Scan for the cell matching the given text and deliver its [X, Y] coordinate at center. 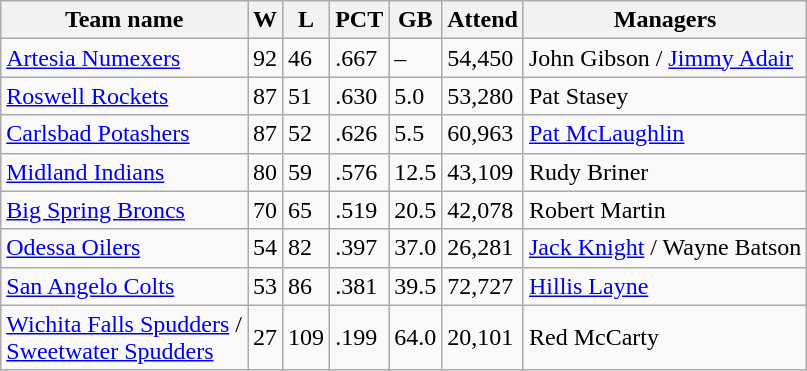
20,101 [483, 338]
L [306, 20]
Robert Martin [664, 210]
60,963 [483, 134]
Odessa Oilers [124, 248]
Carlsbad Potashers [124, 134]
52 [306, 134]
San Angelo Colts [124, 286]
John Gibson / Jimmy Adair [664, 58]
Big Spring Broncs [124, 210]
Midland Indians [124, 172]
39.5 [416, 286]
5.5 [416, 134]
26,281 [483, 248]
80 [266, 172]
5.0 [416, 96]
.381 [360, 286]
65 [306, 210]
.199 [360, 338]
46 [306, 58]
51 [306, 96]
Red McCarty [664, 338]
Wichita Falls Spudders / Sweetwater Spudders [124, 338]
86 [306, 286]
64.0 [416, 338]
42,078 [483, 210]
Hillis Layne [664, 286]
W [266, 20]
54,450 [483, 58]
43,109 [483, 172]
53 [266, 286]
Team name [124, 20]
72,727 [483, 286]
.667 [360, 58]
GB [416, 20]
20.5 [416, 210]
109 [306, 338]
Managers [664, 20]
– [416, 58]
Artesia Numexers [124, 58]
54 [266, 248]
82 [306, 248]
59 [306, 172]
Jack Knight / Wayne Batson [664, 248]
70 [266, 210]
PCT [360, 20]
Pat McLaughlin [664, 134]
.576 [360, 172]
Rudy Briner [664, 172]
37.0 [416, 248]
12.5 [416, 172]
92 [266, 58]
53,280 [483, 96]
.630 [360, 96]
Roswell Rockets [124, 96]
Attend [483, 20]
.397 [360, 248]
.519 [360, 210]
.626 [360, 134]
Pat Stasey [664, 96]
27 [266, 338]
